Pinpoint the cell where the given text exists, returning its [X, Y] midpoint coordinate. 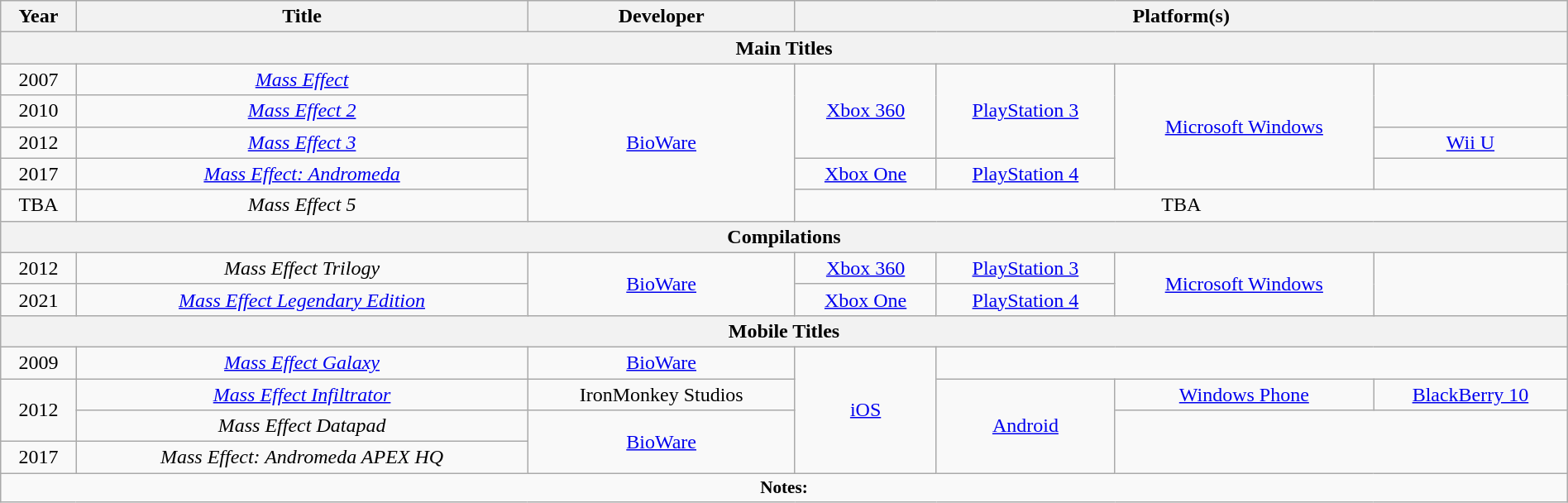
Android [1025, 426]
Notes: [784, 488]
Compilations [784, 237]
BlackBerry 10 [1470, 395]
2010 [38, 111]
Mass Effect 3 [302, 142]
Mass Effect Infiltrator [302, 395]
Mass Effect 5 [302, 205]
Mass Effect Galaxy [302, 362]
Mass Effect Legendary Edition [302, 299]
iOS [865, 410]
IronMonkey Studios [662, 395]
Developer [662, 17]
Mass Effect: Andromeda APEX HQ [302, 457]
2007 [38, 79]
Title [302, 17]
Mass Effect [302, 79]
Mass Effect Trilogy [302, 268]
Windows Phone [1244, 395]
Year [38, 17]
Mass Effect Datapad [302, 426]
Mass Effect 2 [302, 111]
Main Titles [784, 48]
Wii U [1470, 142]
2009 [38, 362]
Platform(s) [1181, 17]
Mobile Titles [784, 331]
2021 [38, 299]
Mass Effect: Andromeda [302, 174]
